Return the [x, y] coordinate for the center point of the cell that contains the specified text.  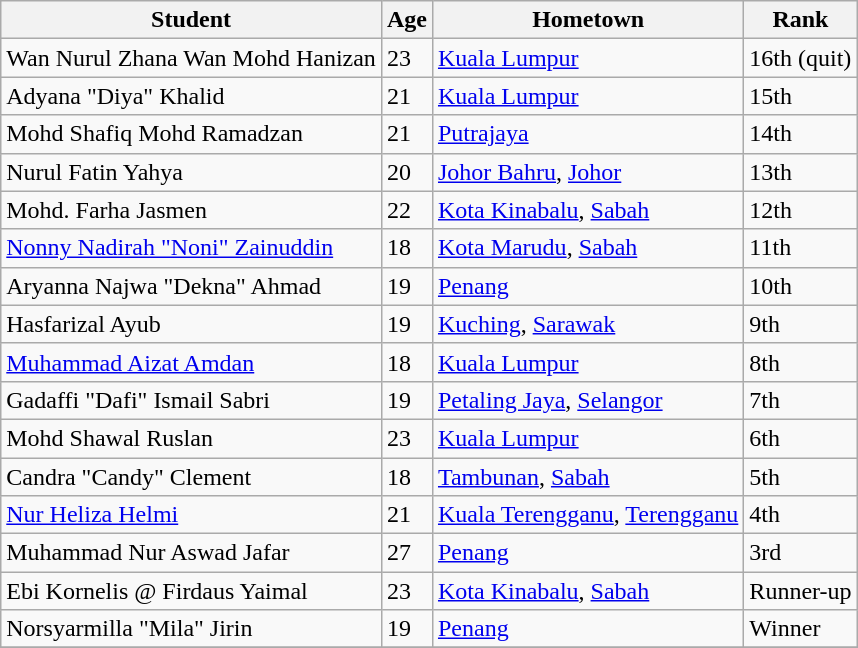
Kuala Terengganu, Terengganu [588, 515]
Candra "Candy" Clement [192, 477]
15th [800, 96]
Student [192, 20]
Gadaffi "Dafi" Ismail Sabri [192, 400]
Muhammad Nur Aswad Jafar [192, 553]
Hometown [588, 20]
Rank [800, 20]
Kota Marudu, Sabah [588, 248]
Mohd Shafiq Mohd Ramadzan [192, 134]
20 [406, 172]
12th [800, 210]
Nonny Nadirah "Noni" Zainuddin [192, 248]
8th [800, 362]
4th [800, 515]
Wan Nurul Zhana Wan Mohd Hanizan [192, 58]
Runner-up [800, 591]
Aryanna Najwa "Dekna" Ahmad [192, 286]
5th [800, 477]
Mohd. Farha Jasmen [192, 210]
Winner [800, 629]
Muhammad Aizat Amdan [192, 362]
9th [800, 324]
Kuching, Sarawak [588, 324]
10th [800, 286]
Age [406, 20]
Tambunan, Sabah [588, 477]
Mohd Shawal Ruslan [192, 438]
Nurul Fatin Yahya [192, 172]
Nur Heliza Helmi [192, 515]
14th [800, 134]
Putrajaya [588, 134]
13th [800, 172]
Petaling Jaya, Selangor [588, 400]
22 [406, 210]
11th [800, 248]
Adyana "Diya" Khalid [192, 96]
27 [406, 553]
16th (quit) [800, 58]
Johor Bahru, Johor [588, 172]
7th [800, 400]
Norsyarmilla "Mila" Jirin [192, 629]
Ebi Kornelis @ Firdaus Yaimal [192, 591]
3rd [800, 553]
Hasfarizal Ayub [192, 324]
6th [800, 438]
